Search for the cell housing the specified text and yield its [x, y] center coordinate. 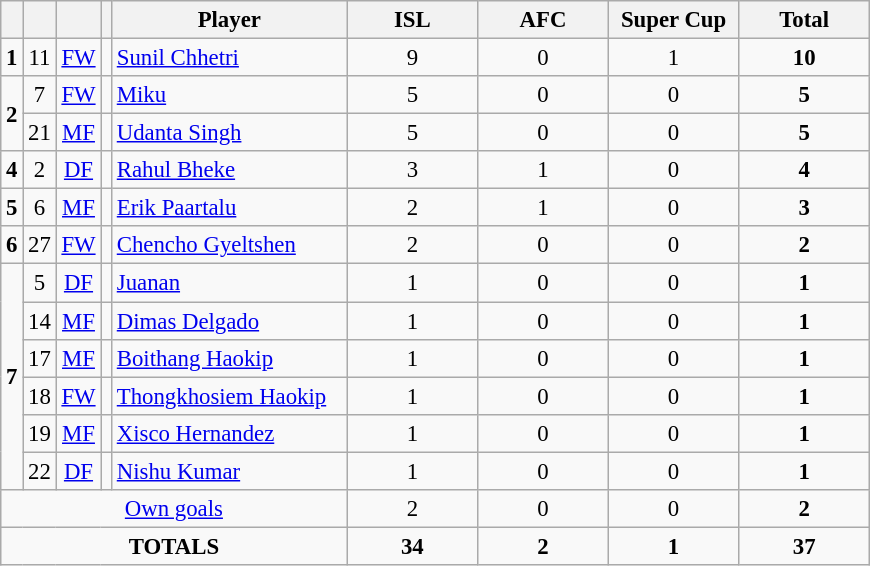
Own goals [174, 509]
Erik Paartalu [229, 208]
Rahul Bheke [229, 170]
27 [40, 245]
14 [40, 321]
37 [804, 546]
21 [40, 133]
Miku [229, 95]
19 [40, 433]
Udanta Singh [229, 133]
Juanan [229, 283]
Super Cup [674, 20]
11 [40, 58]
34 [412, 546]
Player [229, 20]
TOTALS [174, 546]
Chencho Gyeltshen [229, 245]
10 [804, 58]
22 [40, 471]
Dimas Delgado [229, 321]
Sunil Chhetri [229, 58]
Xisco Hernandez [229, 433]
ISL [412, 20]
17 [40, 358]
Thongkhosiem Haokip [229, 396]
9 [412, 58]
Boithang Haokip [229, 358]
Nishu Kumar [229, 471]
Total [804, 20]
AFC [544, 20]
18 [40, 396]
